From the cell containing the given text, extract its center point as (X, Y) coordinate. 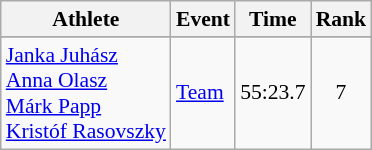
Team (203, 93)
Rank (342, 19)
Event (203, 19)
Janka JuhászAnna OlaszMárk PappKristóf Rasovszky (86, 93)
Athlete (86, 19)
7 (342, 93)
Time (272, 19)
55:23.7 (272, 93)
